Extract the (x, y) coordinate from the center of the cell holding the provided text.  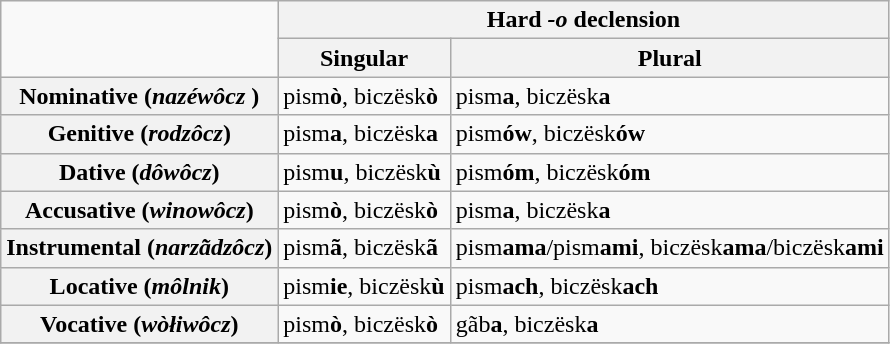
pismu, biczëskù (364, 172)
Instrumental (narzãdzôcz) (140, 248)
pismie, biczëskù (364, 286)
pismóm, biczëskóm (670, 172)
gãba, biczëska (670, 324)
pismów, biczësków (670, 134)
Vocative (wòłiwôcz) (140, 324)
Nominative (nazéwôcz ) (140, 96)
Hard -o declension (584, 20)
Plural (670, 58)
Locative (môlnik) (140, 286)
pismã, biczëskã (364, 248)
pismach, biczëskach (670, 286)
Accusative (winowôcz) (140, 210)
Dative (dôwôcz) (140, 172)
pismama/pismami, biczëskama/biczëskami (670, 248)
Genitive (rodzôcz) (140, 134)
Singular (364, 58)
